Determine the (X, Y) coordinate at the center of the cell enclosing the given text.  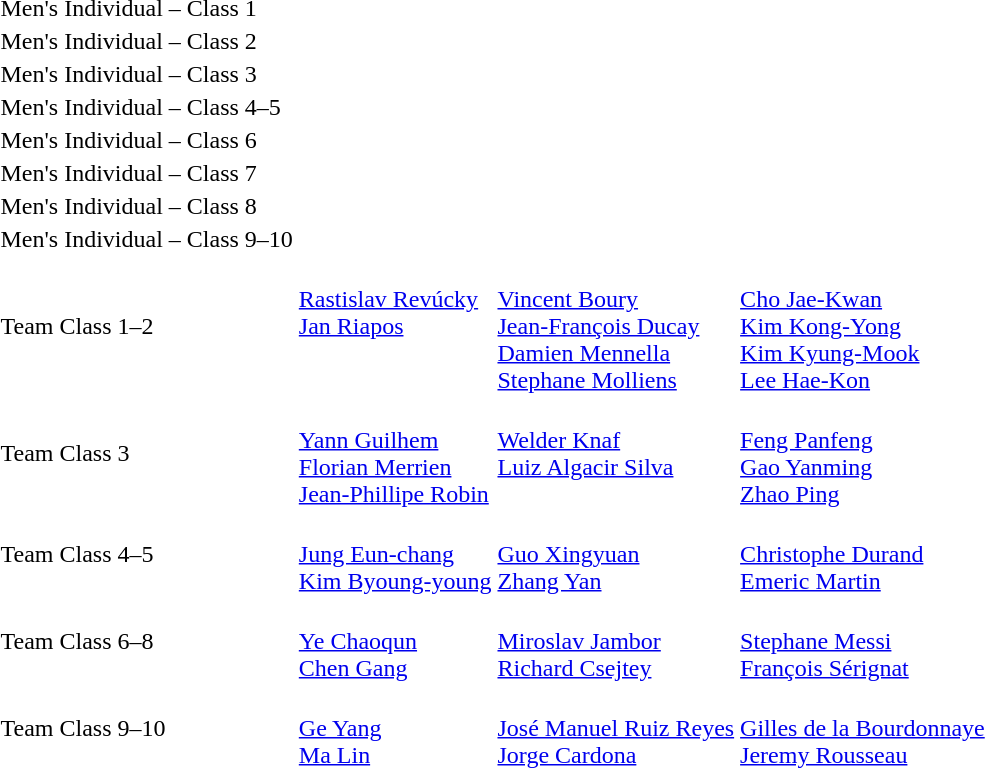
Vincent Boury Jean-François Ducay Damien Mennella Stephane Molliens (616, 326)
Yann Guilhem Florian Merrien Jean-Phillipe Robin (395, 454)
Guo Xingyuan Zhang Yan (616, 554)
Rastislav Revúcky Jan Riapos (395, 326)
Ye Chaoqun Chen Gang (395, 641)
Miroslav Jambor Richard Csejtey (616, 641)
Welder Knaf Luiz Algacir Silva (616, 454)
Jung Eun-chang Kim Byoung-young (395, 554)
